Search for the cell housing the specified text and yield its [X, Y] center coordinate. 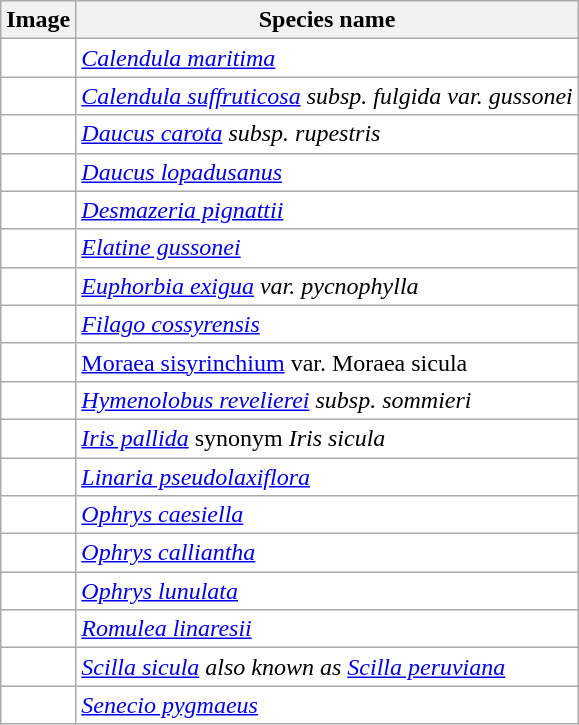
Filago cossyrensis [327, 324]
Calendula maritima [327, 58]
Calendula suffruticosa subsp. fulgida var. gussonei [327, 96]
Hymenolobus revelierei subsp. sommieri [327, 400]
Iris pallida synonym Iris sicula [327, 438]
Moraea sisyrinchium var. Moraea sicula [327, 362]
Species name [327, 20]
Romulea linaresii [327, 629]
Ophrys caesiella [327, 515]
Daucus lopadusanus [327, 172]
Image [38, 20]
Euphorbia exigua var. pycnophylla [327, 286]
Desmazeria pignattii [327, 210]
Ophrys calliantha [327, 553]
Senecio pygmaeus [327, 705]
Daucus carota subsp. rupestris [327, 134]
Scilla sicula also known as Scilla peruviana [327, 667]
Linaria pseudolaxiflora [327, 477]
Elatine gussonei [327, 248]
Ophrys lunulata [327, 591]
